Return (X, Y) of the center of cell containing provided text 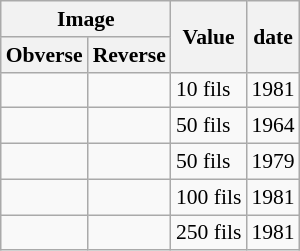
1964 (272, 126)
100 fils (208, 197)
Image (86, 19)
250 fils (208, 233)
Value (208, 36)
date (272, 36)
10 fils (208, 90)
Reverse (130, 55)
Obverse (44, 55)
1979 (272, 162)
